Capture the cell that displays the provided text and extract its (x, y) central coordinate. 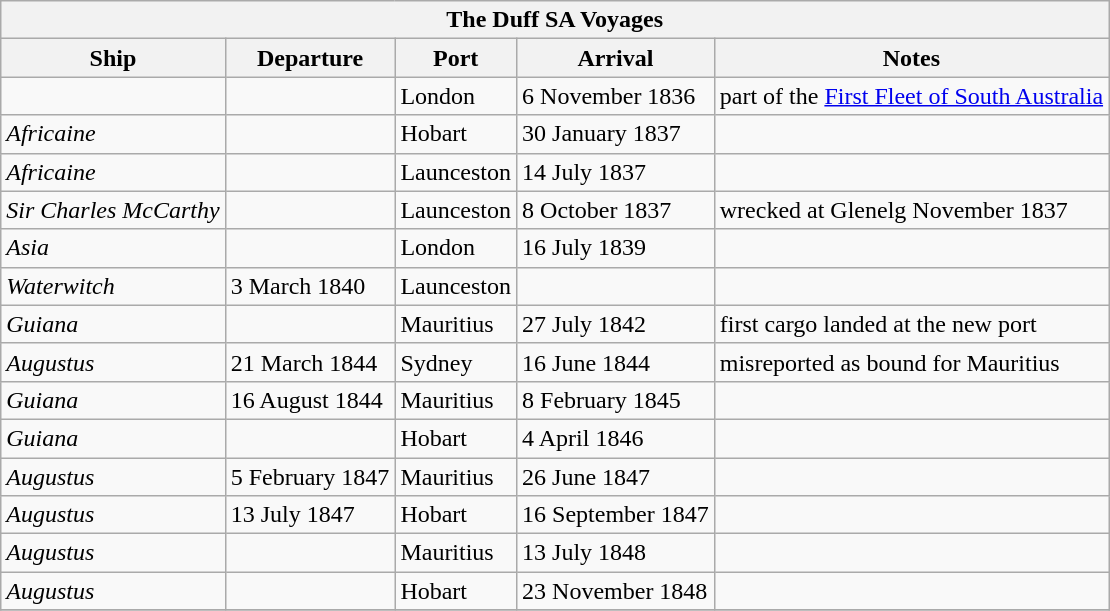
16 September 1847 (616, 515)
26 June 1847 (616, 477)
Port (456, 58)
16 August 1844 (310, 400)
16 July 1839 (616, 248)
23 November 1848 (616, 591)
Departure (310, 58)
Asia (113, 248)
part of the First Fleet of South Australia (911, 96)
Waterwitch (113, 286)
5 February 1847 (310, 477)
30 January 1837 (616, 134)
wrecked at Glenelg November 1837 (911, 210)
Sir Charles McCarthy (113, 210)
first cargo landed at the new port (911, 324)
21 March 1844 (310, 362)
8 October 1837 (616, 210)
8 February 1845 (616, 400)
Ship (113, 58)
Notes (911, 58)
The Duff SA Voyages (555, 20)
Sydney (456, 362)
16 June 1844 (616, 362)
3 March 1840 (310, 286)
27 July 1842 (616, 324)
14 July 1837 (616, 172)
Arrival (616, 58)
misreported as bound for Mauritius (911, 362)
13 July 1847 (310, 515)
13 July 1848 (616, 553)
4 April 1846 (616, 438)
6 November 1836 (616, 96)
